Pinpoint the cell where the given text exists, returning its (x, y) midpoint coordinate. 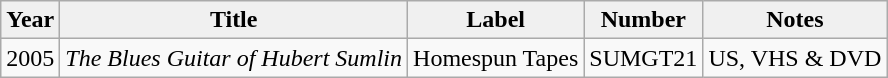
2005 (30, 58)
Homespun Tapes (496, 58)
Title (234, 20)
Notes (795, 20)
US, VHS & DVD (795, 58)
Label (496, 20)
SUMGT21 (644, 58)
The Blues Guitar of Hubert Sumlin (234, 58)
Year (30, 20)
Number (644, 20)
